From the cell containing the given text, extract its center point as [x, y] coordinate. 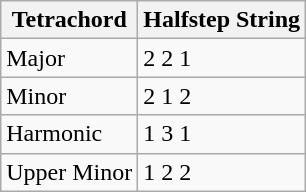
Harmonic [70, 134]
Minor [70, 96]
2 1 2 [222, 96]
Halfstep String [222, 20]
1 3 1 [222, 134]
Upper Minor [70, 172]
1 2 2 [222, 172]
2 2 1 [222, 58]
Tetrachord [70, 20]
Major [70, 58]
